Return the [X, Y] coordinate for the center point of the cell that contains the specified text.  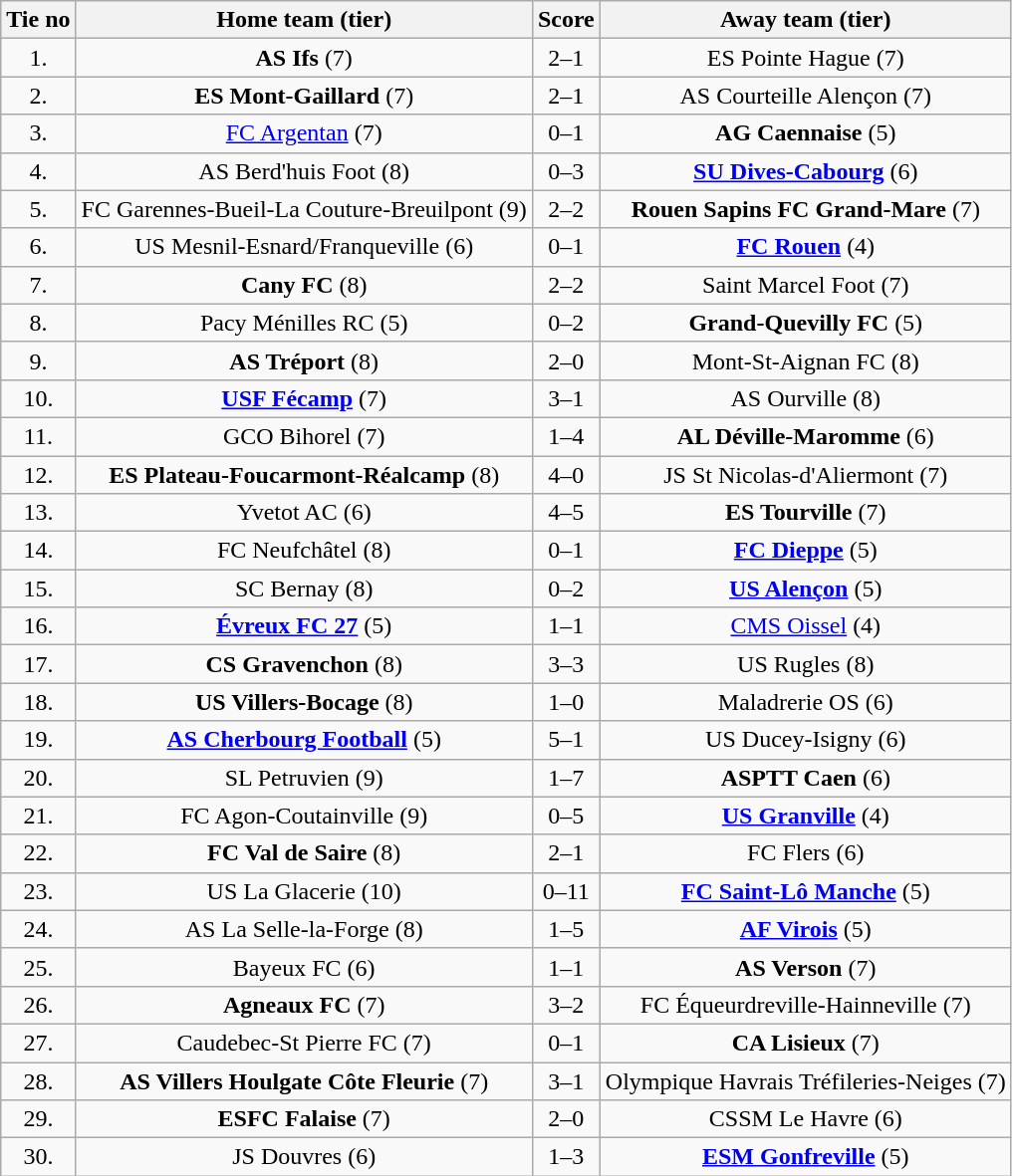
0–11 [566, 891]
AF Virois (5) [805, 929]
CA Lisieux (7) [805, 1043]
JS St Nicolas-d'Aliermont (7) [805, 475]
10. [38, 398]
CMS Oissel (4) [805, 626]
2. [38, 96]
US La Glacerie (10) [304, 891]
CS Gravenchon (8) [304, 664]
Cany FC (8) [304, 285]
SC Bernay (8) [304, 588]
AS Ourville (8) [805, 398]
US Rugles (8) [805, 664]
AS Tréport (8) [304, 360]
28. [38, 1080]
13. [38, 513]
AS Courteille Alençon (7) [805, 96]
1–4 [566, 436]
FC Équeurdreville-Hainneville (7) [805, 1005]
21. [38, 816]
6. [38, 247]
AS Berd'huis Foot (8) [304, 171]
25. [38, 967]
Agneaux FC (7) [304, 1005]
30. [38, 1157]
16. [38, 626]
3–3 [566, 664]
FC Dieppe (5) [805, 551]
Bayeux FC (6) [304, 967]
GCO Bihorel (7) [304, 436]
ES Tourville (7) [805, 513]
7. [38, 285]
FC Garennes-Bueil-La Couture-Breuilpont (9) [304, 209]
22. [38, 853]
ESM Gonfreville (5) [805, 1157]
0–3 [566, 171]
1–5 [566, 929]
Rouen Sapins FC Grand-Mare (7) [805, 209]
AS Cherbourg Football (5) [304, 740]
AG Caennaise (5) [805, 133]
CSSM Le Havre (6) [805, 1119]
ASPTT Caen (6) [805, 778]
11. [38, 436]
SL Petruvien (9) [304, 778]
ESFC Falaise (7) [304, 1119]
Yvetot AC (6) [304, 513]
12. [38, 475]
FC Rouen (4) [805, 247]
24. [38, 929]
4. [38, 171]
Évreux FC 27 (5) [304, 626]
5–1 [566, 740]
US Ducey-Isigny (6) [805, 740]
26. [38, 1005]
9. [38, 360]
29. [38, 1119]
4–0 [566, 475]
FC Neufchâtel (8) [304, 551]
Away team (tier) [805, 20]
AS Ifs (7) [304, 58]
3–2 [566, 1005]
US Granville (4) [805, 816]
US Alençon (5) [805, 588]
Saint Marcel Foot (7) [805, 285]
0–5 [566, 816]
US Mesnil-Esnard/Franqueville (6) [304, 247]
1–0 [566, 702]
3. [38, 133]
17. [38, 664]
ES Plateau-Foucarmont-Réalcamp (8) [304, 475]
Caudebec-St Pierre FC (7) [304, 1043]
Pacy Ménilles RC (5) [304, 323]
5. [38, 209]
ES Pointe Hague (7) [805, 58]
18. [38, 702]
8. [38, 323]
Home team (tier) [304, 20]
Score [566, 20]
Mont-St-Aignan FC (8) [805, 360]
Grand-Quevilly FC (5) [805, 323]
1–7 [566, 778]
23. [38, 891]
1. [38, 58]
USF Fécamp (7) [304, 398]
27. [38, 1043]
Tie no [38, 20]
14. [38, 551]
FC Saint-Lô Manche (5) [805, 891]
ES Mont-Gaillard (7) [304, 96]
AS Verson (7) [805, 967]
20. [38, 778]
Olympique Havrais Tréfileries-Neiges (7) [805, 1080]
Maladrerie OS (6) [805, 702]
AL Déville-Maromme (6) [805, 436]
JS Douvres (6) [304, 1157]
19. [38, 740]
FC Val de Saire (8) [304, 853]
FC Argentan (7) [304, 133]
1–3 [566, 1157]
AS La Selle-la-Forge (8) [304, 929]
FC Agon-Coutainville (9) [304, 816]
FC Flers (6) [805, 853]
4–5 [566, 513]
AS Villers Houlgate Côte Fleurie (7) [304, 1080]
US Villers-Bocage (8) [304, 702]
SU Dives-Cabourg (6) [805, 171]
15. [38, 588]
